Detect which cell encompasses the target text, then output its (x, y) center coordinate. 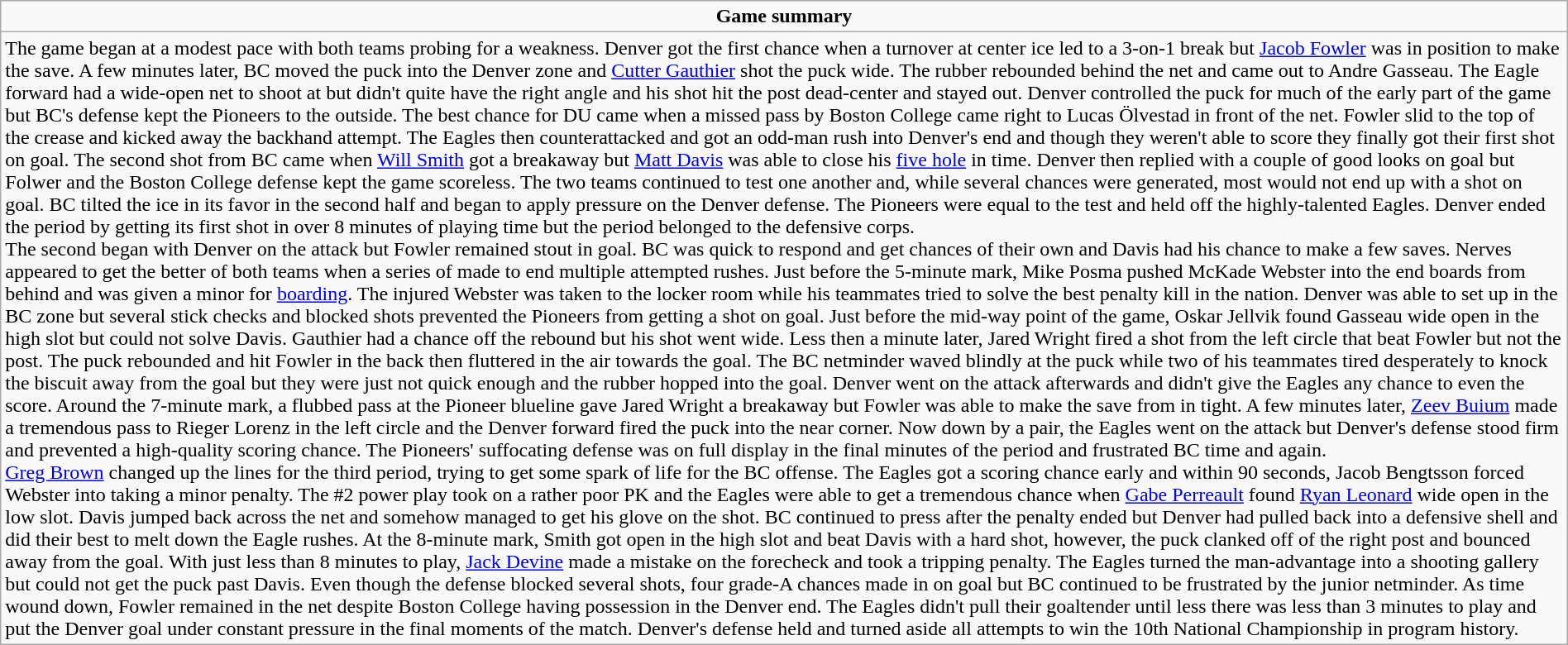
Game summary (784, 17)
